Find where the given text appears and provide that cell's center as [X, Y] coordinate. 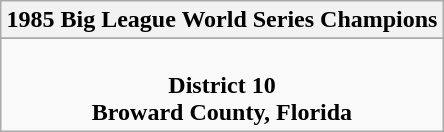
1985 Big League World Series Champions [222, 20]
District 10 Broward County, Florida [222, 85]
